Determine the [X, Y] coordinate at the center of the cell enclosing the given text.  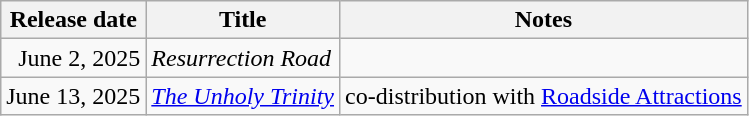
Notes [544, 20]
co-distribution with Roadside Attractions [544, 96]
June 2, 2025 [74, 58]
Release date [74, 20]
The Unholy Trinity [243, 96]
Resurrection Road [243, 58]
June 13, 2025 [74, 96]
Title [243, 20]
